Capture the cell that displays the provided text and extract its [x, y] central coordinate. 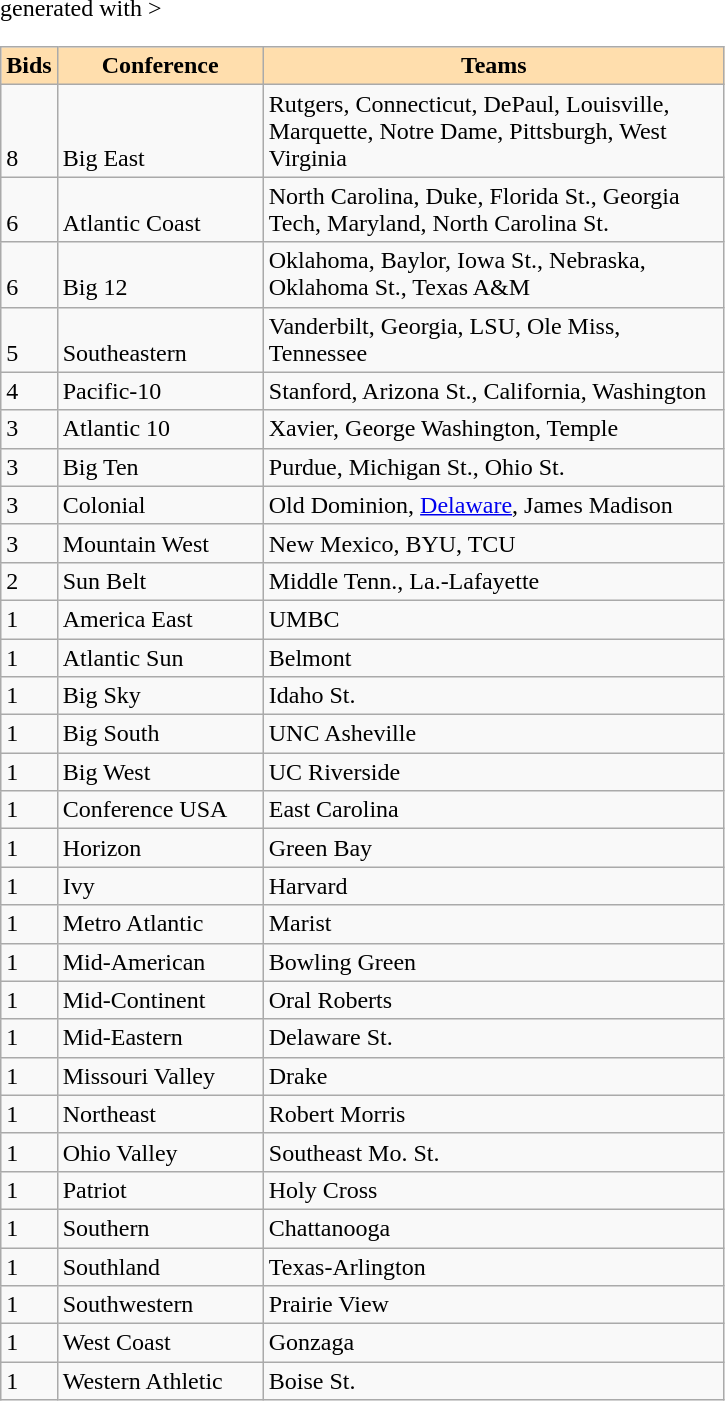
Delaware St. [494, 1038]
West Coast [160, 1343]
Harvard [494, 886]
Purdue, Michigan St., Ohio St. [494, 467]
Oral Roberts [494, 1000]
Boise St. [494, 1381]
Conference [160, 66]
Atlantic Sun [160, 657]
Mid-Continent [160, 1000]
Sun Belt [160, 581]
Southeastern [160, 340]
Xavier, George Washington, Temple [494, 429]
Big West [160, 772]
8 [29, 131]
Southern [160, 1228]
Idaho St. [494, 696]
Bowling Green [494, 962]
Prairie View [494, 1305]
Big Ten [160, 467]
Texas-Arlington [494, 1267]
North Carolina, Duke, Florida St., Georgia Tech, Maryland, North Carolina St. [494, 210]
Pacific-10 [160, 391]
UMBC [494, 619]
Horizon [160, 848]
Mid-American [160, 962]
Holy Cross [494, 1190]
Teams [494, 66]
Southeast Mo. St. [494, 1152]
Rutgers, Connecticut, DePaul, Louisville, Marquette, Notre Dame, Pittsburgh, West Virginia [494, 131]
Atlantic 10 [160, 429]
Robert Morris [494, 1114]
Old Dominion, Delaware, James Madison [494, 505]
Ohio Valley [160, 1152]
Middle Tenn., La.-Lafayette [494, 581]
2 [29, 581]
East Carolina [494, 810]
Missouri Valley [160, 1076]
Vanderbilt, Georgia, LSU, Ole Miss, Tennessee [494, 340]
Oklahoma, Baylor, Iowa St., Nebraska, Oklahoma St., Texas A&M [494, 274]
Drake [494, 1076]
Green Bay [494, 848]
Southland [160, 1267]
Marist [494, 924]
Western Athletic [160, 1381]
Big 12 [160, 274]
Metro Atlantic [160, 924]
Conference USA [160, 810]
Chattanooga [494, 1228]
Big East [160, 131]
Ivy [160, 886]
UC Riverside [494, 772]
America East [160, 619]
Big South [160, 734]
Stanford, Arizona St., California, Washington [494, 391]
Mountain West [160, 543]
Southwestern [160, 1305]
Atlantic Coast [160, 210]
Gonzaga [494, 1343]
UNC Asheville [494, 734]
Big Sky [160, 696]
Patriot [160, 1190]
5 [29, 340]
Belmont [494, 657]
Bids [29, 66]
4 [29, 391]
Colonial [160, 505]
Northeast [160, 1114]
Mid-Eastern [160, 1038]
New Mexico, BYU, TCU [494, 543]
